Scan for the cell matching the given text and deliver its (X, Y) coordinate at center. 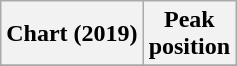
Chart (2019) (72, 34)
Peakposition (189, 34)
